Locate the cell with the specified text and output its (X, Y) center coordinate. 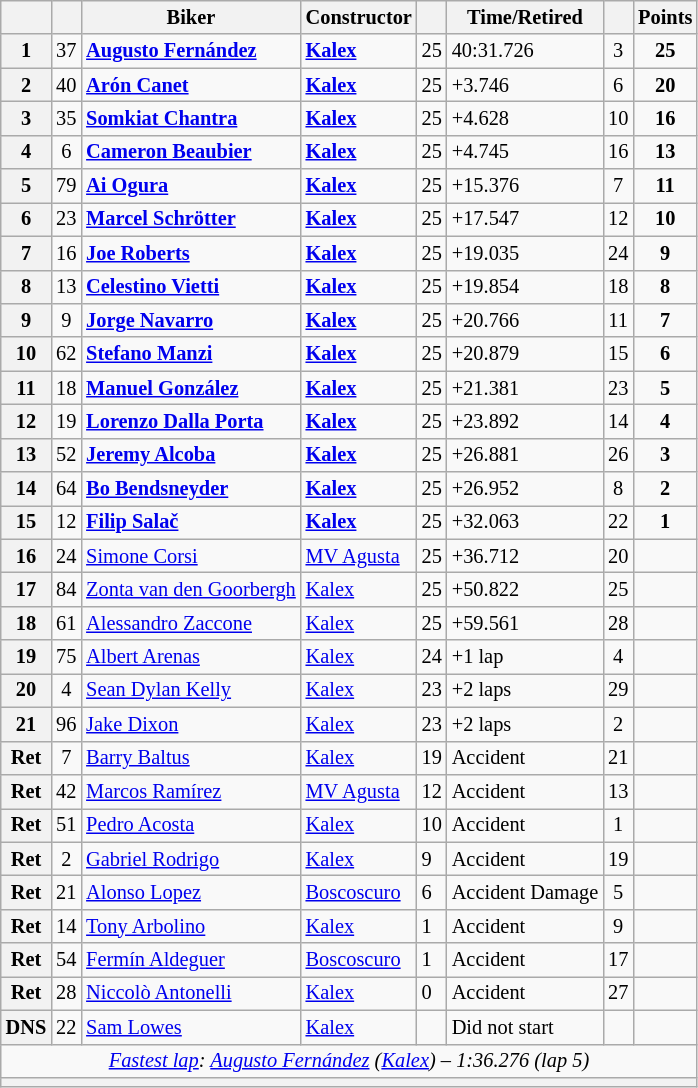
+19.854 (525, 287)
54 (66, 960)
Tony Arbolino (190, 926)
+17.547 (525, 219)
61 (66, 623)
DNS (26, 1027)
Jorge Navarro (190, 320)
Ai Ogura (190, 186)
Cameron Beaubier (190, 152)
Sam Lowes (190, 1027)
Sean Dylan Kelly (190, 690)
Points (665, 17)
+26.881 (525, 455)
Fastest lap: Augusto Fernández (Kalex) – 1:36.276 (lap 5) (349, 1061)
Simone Corsi (190, 556)
96 (66, 724)
+1 lap (525, 657)
79 (66, 186)
Constructor (359, 17)
+23.892 (525, 421)
75 (66, 657)
+20.879 (525, 354)
+20.766 (525, 320)
Joe Roberts (190, 253)
Manuel González (190, 388)
+4.628 (525, 118)
51 (66, 825)
Somkiat Chantra (190, 118)
Biker (190, 17)
+19.035 (525, 253)
Pedro Acosta (190, 825)
+36.712 (525, 556)
Accident Damage (525, 892)
Lorenzo Dalla Porta (190, 421)
35 (66, 118)
52 (66, 455)
0 (432, 993)
Augusto Fernández (190, 51)
Alessandro Zaccone (190, 623)
42 (66, 791)
+21.381 (525, 388)
Alonso Lopez (190, 892)
Arón Canet (190, 85)
62 (66, 354)
Bo Bendsneyder (190, 489)
Filip Salač (190, 522)
Marcel Schrötter (190, 219)
Niccolò Antonelli (190, 993)
Time/Retired (525, 17)
40 (66, 85)
+26.952 (525, 489)
40:31.726 (525, 51)
Jeremy Alcoba (190, 455)
26 (618, 455)
Marcos Ramírez (190, 791)
84 (66, 589)
64 (66, 489)
+15.376 (525, 186)
Gabriel Rodrigo (190, 859)
Did not start (525, 1027)
Barry Baltus (190, 758)
37 (66, 51)
Zonta van den Goorbergh (190, 589)
29 (618, 690)
+4.745 (525, 152)
Jake Dixon (190, 724)
Fermín Aldeguer (190, 960)
Stefano Manzi (190, 354)
+50.822 (525, 589)
+32.063 (525, 522)
Celestino Vietti (190, 287)
Albert Arenas (190, 657)
+59.561 (525, 623)
27 (618, 993)
+3.746 (525, 85)
